From the cell containing the given text, extract its center point as [x, y] coordinate. 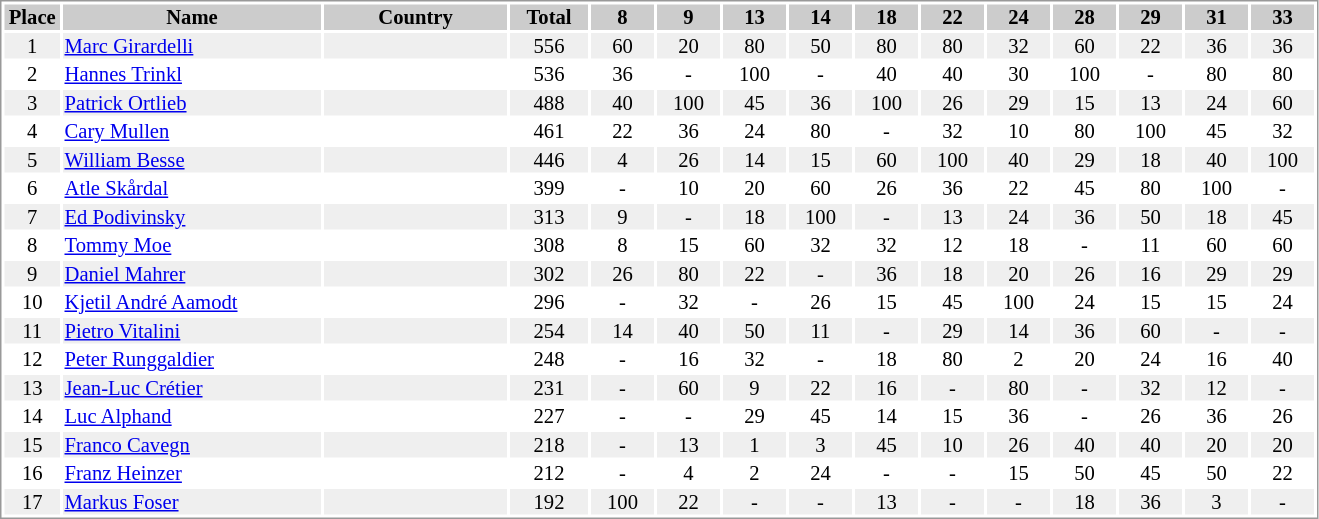
313 [549, 217]
399 [549, 189]
227 [549, 417]
218 [549, 445]
488 [549, 103]
556 [549, 46]
Franco Cavegn [192, 445]
Place [32, 17]
Name [192, 17]
Cary Mullen [192, 131]
30 [1018, 75]
Markus Foser [192, 502]
31 [1216, 17]
Country [416, 17]
Peter Runggaldier [192, 359]
Ed Podivinsky [192, 217]
Hannes Trinkl [192, 75]
536 [549, 75]
296 [549, 303]
308 [549, 245]
248 [549, 359]
5 [32, 160]
302 [549, 274]
6 [32, 189]
William Besse [192, 160]
Kjetil André Aamodt [192, 303]
212 [549, 473]
17 [32, 502]
33 [1282, 17]
Daniel Mahrer [192, 274]
Marc Girardelli [192, 46]
Atle Skårdal [192, 189]
Jean-Luc Crétier [192, 388]
28 [1084, 17]
Tommy Moe [192, 245]
Patrick Ortlieb [192, 103]
461 [549, 131]
Total [549, 17]
7 [32, 217]
231 [549, 388]
254 [549, 331]
Franz Heinzer [192, 473]
192 [549, 502]
Pietro Vitalini [192, 331]
446 [549, 160]
Luc Alphand [192, 417]
